Identify which cell holds the provided text, then report its [X, Y] central coordinate. 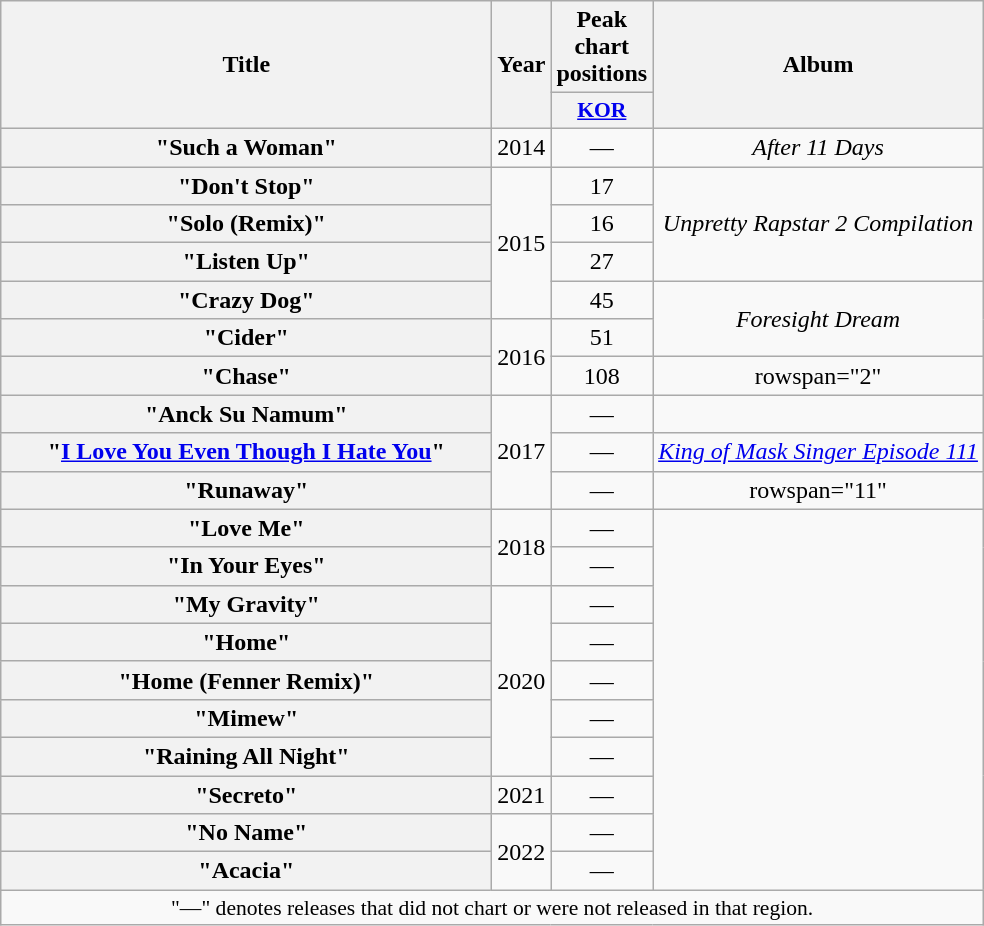
"Crazy Dog" [246, 300]
"Acacia" [246, 871]
"No Name" [246, 833]
After 11 Days [818, 147]
2014 [522, 147]
Foresight Dream [818, 319]
"Love Me" [246, 528]
"My Gravity" [246, 604]
"Home (Fenner Remix)" [246, 680]
"I Love You Even Though I Hate You" [246, 452]
2017 [522, 452]
"Such a Woman" [246, 147]
KOR [602, 111]
rowspan="11" [818, 490]
Album [818, 65]
17 [602, 185]
"Secreto" [246, 795]
2022 [522, 852]
"Mimew" [246, 718]
2020 [522, 680]
51 [602, 338]
rowspan="2" [818, 376]
"—" denotes releases that did not chart or were not released in that region. [492, 908]
2015 [522, 242]
2021 [522, 795]
Unpretty Rapstar 2 Compilation [818, 223]
108 [602, 376]
16 [602, 224]
"Chase" [246, 376]
"Cider" [246, 338]
27 [602, 262]
"Home" [246, 642]
45 [602, 300]
"Don't Stop" [246, 185]
King of Mask Singer Episode 111 [818, 452]
"Raining All Night" [246, 756]
Year [522, 65]
Title [246, 65]
"Runaway" [246, 490]
"Listen Up" [246, 262]
2016 [522, 357]
"Anck Su Namum" [246, 414]
"Solo (Remix)" [246, 224]
Peak chart positions [602, 47]
2018 [522, 547]
"In Your Eyes" [246, 566]
